Locate the cell with the specified text and output its (X, Y) center coordinate. 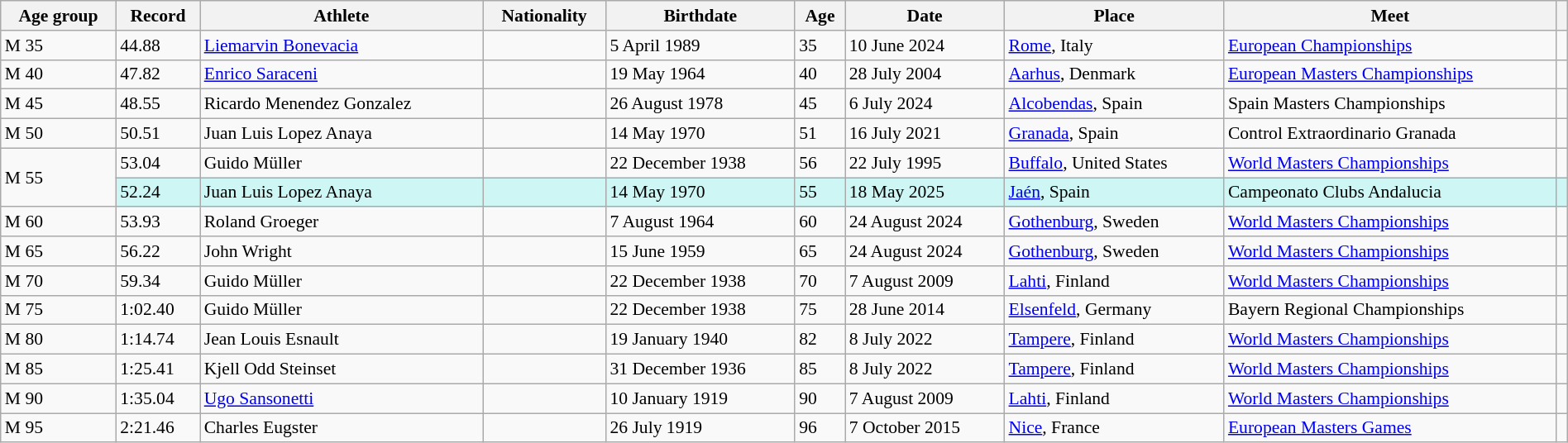
19 May 1964 (700, 74)
56.22 (157, 251)
6 July 2024 (925, 104)
5 April 1989 (700, 45)
Place (1115, 16)
45 (820, 104)
M 70 (59, 281)
82 (820, 340)
10 June 2024 (925, 45)
65 (820, 251)
Elsenfeld, Germany (1115, 310)
Ugo Sansonetti (342, 398)
56 (820, 163)
53.04 (157, 163)
M 35 (59, 45)
Spain Masters Championships (1390, 104)
52.24 (157, 193)
2:21.46 (157, 428)
Kjell Odd Steinset (342, 369)
M 65 (59, 251)
M 95 (59, 428)
Birthdate (700, 16)
M 85 (59, 369)
Charles Eugster (342, 428)
7 October 2015 (925, 428)
31 December 1936 (700, 369)
European Masters Games (1390, 428)
Control Extraordinario Granada (1390, 134)
John Wright (342, 251)
M 80 (59, 340)
M 90 (59, 398)
10 January 1919 (700, 398)
M 50 (59, 134)
18 May 2025 (925, 193)
15 June 1959 (700, 251)
51 (820, 134)
Aarhus, Denmark (1115, 74)
Nice, France (1115, 428)
1:02.40 (157, 310)
26 August 1978 (700, 104)
1:35.04 (157, 398)
96 (820, 428)
28 July 2004 (925, 74)
35 (820, 45)
Date (925, 16)
Athlete (342, 16)
48.55 (157, 104)
Jean Louis Esnault (342, 340)
Alcobendas, Spain (1115, 104)
22 July 1995 (925, 163)
85 (820, 369)
Bayern Regional Championships (1390, 310)
Age group (59, 16)
European Masters Championships (1390, 74)
M 75 (59, 310)
M 45 (59, 104)
16 July 2021 (925, 134)
40 (820, 74)
M 40 (59, 74)
Age (820, 16)
55 (820, 193)
75 (820, 310)
Enrico Saraceni (342, 74)
26 July 1919 (700, 428)
European Championships (1390, 45)
M 60 (59, 222)
Roland Groeger (342, 222)
Record (157, 16)
70 (820, 281)
60 (820, 222)
44.88 (157, 45)
Rome, Italy (1115, 45)
1:25.41 (157, 369)
M 55 (59, 177)
7 August 1964 (700, 222)
Nationality (544, 16)
47.82 (157, 74)
50.51 (157, 134)
53.93 (157, 222)
Campeonato Clubs Andalucia (1390, 193)
Granada, Spain (1115, 134)
Buffalo, United States (1115, 163)
1:14.74 (157, 340)
90 (820, 398)
19 January 1940 (700, 340)
Liemarvin Bonevacia (342, 45)
28 June 2014 (925, 310)
Jaén, Spain (1115, 193)
59.34 (157, 281)
Meet (1390, 16)
Ricardo Menendez Gonzalez (342, 104)
